Search for the cell housing the specified text and yield its [x, y] center coordinate. 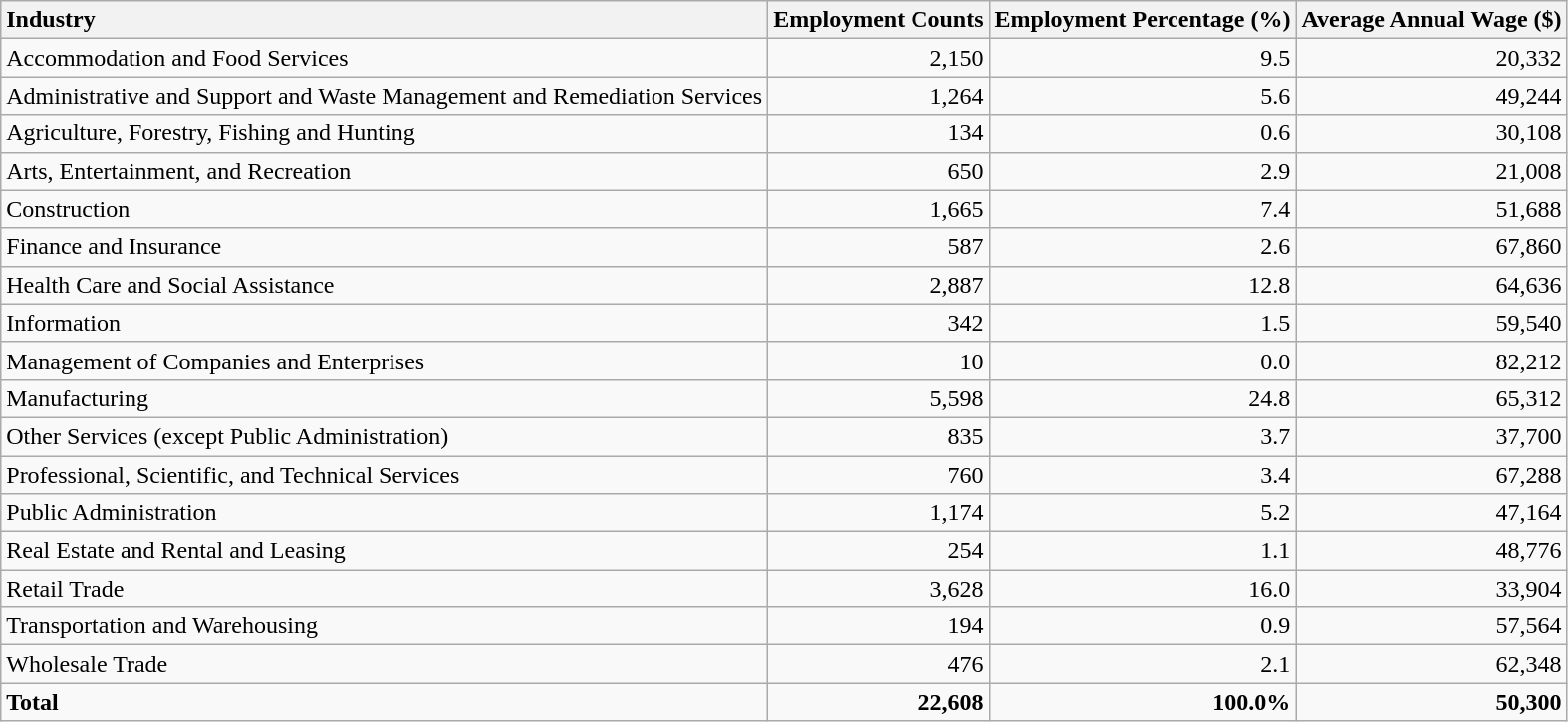
21,008 [1432, 171]
Retail Trade [385, 589]
650 [879, 171]
5.2 [1143, 513]
Health Care and Social Assistance [385, 285]
51,688 [1432, 209]
Total [385, 702]
Public Administration [385, 513]
Accommodation and Food Services [385, 58]
3,628 [879, 589]
1.5 [1143, 323]
100.0% [1143, 702]
0.9 [1143, 626]
12.8 [1143, 285]
62,348 [1432, 664]
0.0 [1143, 361]
Construction [385, 209]
50,300 [1432, 702]
49,244 [1432, 96]
254 [879, 551]
2.6 [1143, 247]
760 [879, 475]
16.0 [1143, 589]
10 [879, 361]
1,264 [879, 96]
67,860 [1432, 247]
48,776 [1432, 551]
Wholesale Trade [385, 664]
Real Estate and Rental and Leasing [385, 551]
64,636 [1432, 285]
33,904 [1432, 589]
2.1 [1143, 664]
1,174 [879, 513]
24.8 [1143, 398]
1.1 [1143, 551]
30,108 [1432, 133]
Employment Percentage (%) [1143, 20]
587 [879, 247]
3.7 [1143, 436]
835 [879, 436]
Average Annual Wage ($) [1432, 20]
476 [879, 664]
0.6 [1143, 133]
Employment Counts [879, 20]
2,150 [879, 58]
2.9 [1143, 171]
Manufacturing [385, 398]
65,312 [1432, 398]
3.4 [1143, 475]
134 [879, 133]
47,164 [1432, 513]
Agriculture, Forestry, Fishing and Hunting [385, 133]
5,598 [879, 398]
5.6 [1143, 96]
9.5 [1143, 58]
342 [879, 323]
57,564 [1432, 626]
Management of Companies and Enterprises [385, 361]
1,665 [879, 209]
37,700 [1432, 436]
22,608 [879, 702]
Industry [385, 20]
67,288 [1432, 475]
Professional, Scientific, and Technical Services [385, 475]
7.4 [1143, 209]
20,332 [1432, 58]
59,540 [1432, 323]
Information [385, 323]
Finance and Insurance [385, 247]
Administrative and Support and Waste Management and Remediation Services [385, 96]
2,887 [879, 285]
Other Services (except Public Administration) [385, 436]
Arts, Entertainment, and Recreation [385, 171]
82,212 [1432, 361]
Transportation and Warehousing [385, 626]
194 [879, 626]
